Scan for the cell matching the given text and deliver its [X, Y] coordinate at center. 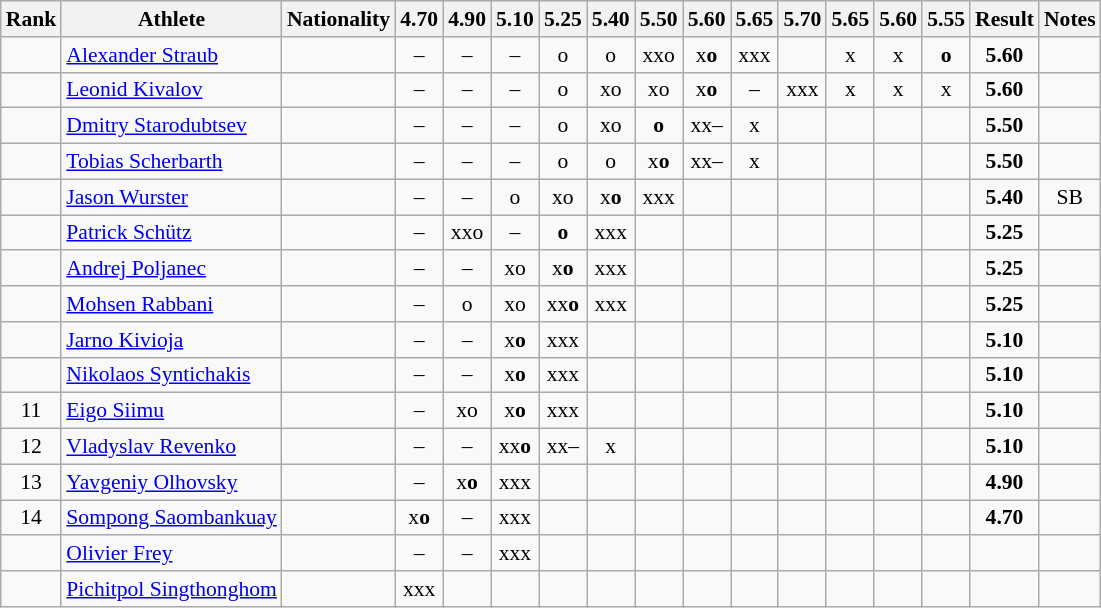
Andrej Poljanec [172, 269]
Mohsen Rabbani [172, 304]
13 [32, 482]
Nikolaos Syntichakis [172, 375]
Yavgeniy Olhovsky [172, 482]
Leonid Kivalov [172, 90]
Eigo Siimu [172, 411]
Vladyslav Revenko [172, 447]
14 [32, 518]
Jarno Kivioja [172, 340]
12 [32, 447]
5.70 [802, 19]
Result [1004, 19]
Sompong Saombankuay [172, 518]
Dmitry Starodubtsev [172, 126]
Tobias Scherbarth [172, 162]
Patrick Schütz [172, 233]
Nationality [338, 19]
Pichitpol Singthonghom [172, 589]
Athlete [172, 19]
Jason Wurster [172, 197]
Notes [1070, 19]
SB [1070, 197]
Rank [32, 19]
Olivier Frey [172, 554]
Alexander Straub [172, 55]
11 [32, 411]
5.55 [946, 19]
